Search for the cell housing the specified text and yield its [X, Y] center coordinate. 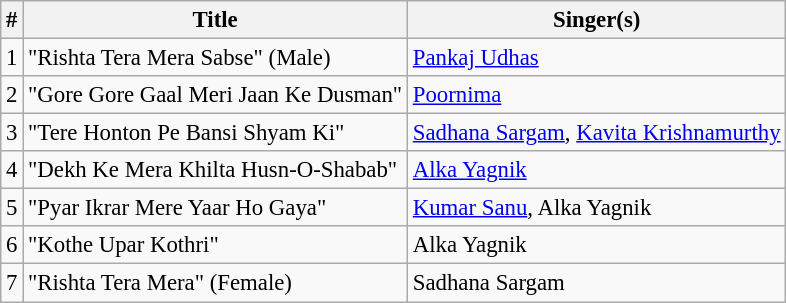
7 [12, 283]
Poornima [596, 95]
5 [12, 208]
"Dekh Ke Mera Khilta Husn-O-Shabab" [216, 170]
"Pyar Ikrar Mere Yaar Ho Gaya" [216, 208]
Sadhana Sargam, Kavita Krishnamurthy [596, 133]
Kumar Sanu, Alka Yagnik [596, 208]
Sadhana Sargam [596, 283]
"Kothe Upar Kothri" [216, 245]
"Tere Honton Pe Bansi Shyam Ki" [216, 133]
2 [12, 95]
1 [12, 58]
# [12, 20]
"Rishta Tera Mera" (Female) [216, 283]
"Rishta Tera Mera Sabse" (Male) [216, 58]
3 [12, 133]
Pankaj Udhas [596, 58]
Singer(s) [596, 20]
6 [12, 245]
4 [12, 170]
Title [216, 20]
"Gore Gore Gaal Meri Jaan Ke Dusman" [216, 95]
